Return the [x, y] coordinate for the center point of the cell that contains the specified text.  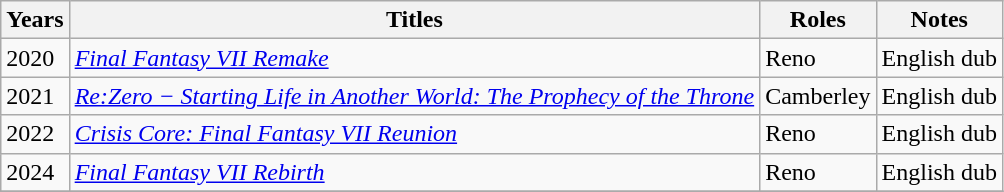
Years [35, 20]
Re:Zero − Starting Life in Another World: The Prophecy of the Throne [414, 96]
Titles [414, 20]
2020 [35, 58]
Notes [939, 20]
2021 [35, 96]
Final Fantasy VII Rebirth [414, 172]
Final Fantasy VII Remake [414, 58]
2022 [35, 134]
Roles [818, 20]
Crisis Core: Final Fantasy VII Reunion [414, 134]
2024 [35, 172]
Camberley [818, 96]
